Output the (x, y) coordinate of the center of the cell containing the given text.  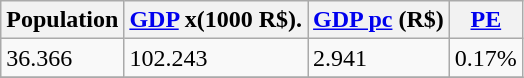
GDP pc (R$) (379, 20)
2.941 (379, 58)
PE (486, 20)
0.17% (486, 58)
GDP x(1000 R$). (216, 20)
Population (62, 20)
102.243 (216, 58)
36.366 (62, 58)
